Capture the cell that displays the provided text and extract its (x, y) central coordinate. 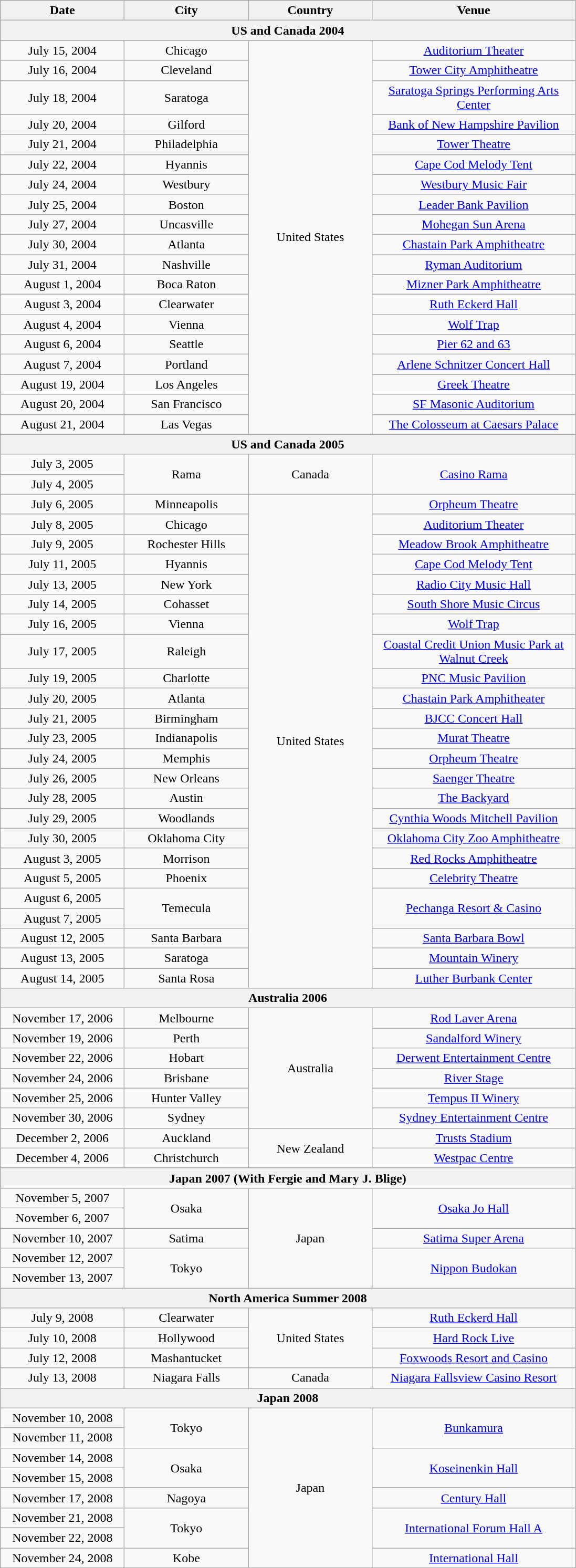
Westpac Centre (474, 1158)
August 19, 2004 (62, 384)
July 4, 2005 (62, 484)
Birmingham (186, 718)
Luther Burbank Center (474, 978)
August 12, 2005 (62, 938)
International Hall (474, 1558)
August 21, 2004 (62, 424)
July 30, 2005 (62, 838)
Santa Barbara Bowl (474, 938)
July 18, 2004 (62, 98)
Radio City Music Hall (474, 584)
July 3, 2005 (62, 464)
Venue (474, 11)
Koseinenkin Hall (474, 1468)
San Francisco (186, 404)
Charlotte (186, 678)
Tower Theatre (474, 144)
Niagara Fallsview Casino Resort (474, 1378)
Greek Theatre (474, 384)
Kobe (186, 1558)
Bunkamura (474, 1428)
Westbury (186, 184)
New Orleans (186, 778)
Japan 2007 (With Fergie and Mary J. Blige) (288, 1178)
July 9, 2008 (62, 1318)
Cohasset (186, 604)
November 11, 2008 (62, 1438)
Leader Bank Pavilion (474, 204)
Australia (310, 1068)
November 10, 2007 (62, 1238)
July 15, 2004 (62, 50)
Country (310, 11)
November 22, 2006 (62, 1058)
November 12, 2007 (62, 1258)
Rochester Hills (186, 544)
Santa Barbara (186, 938)
November 17, 2006 (62, 1018)
Mountain Winery (474, 958)
The Colosseum at Caesars Palace (474, 424)
July 6, 2005 (62, 504)
Foxwoods Resort and Casino (474, 1358)
Murat Theatre (474, 738)
November 10, 2008 (62, 1418)
Seattle (186, 344)
Cynthia Woods Mitchell Pavilion (474, 818)
July 20, 2004 (62, 124)
US and Canada 2005 (288, 444)
August 14, 2005 (62, 978)
Sandalford Winery (474, 1038)
July 11, 2005 (62, 564)
Hobart (186, 1058)
July 10, 2008 (62, 1338)
July 28, 2005 (62, 798)
Gilford (186, 124)
Nagoya (186, 1498)
Mohegan Sun Arena (474, 224)
November 5, 2007 (62, 1198)
Santa Rosa (186, 978)
Red Rocks Amphitheatre (474, 858)
Uncasville (186, 224)
Hunter Valley (186, 1098)
BJCC Concert Hall (474, 718)
November 14, 2008 (62, 1458)
New Zealand (310, 1148)
Tempus II Winery (474, 1098)
July 21, 2004 (62, 144)
Temecula (186, 908)
Satima Super Arena (474, 1238)
August 20, 2004 (62, 404)
Melbourne (186, 1018)
Portland (186, 364)
July 8, 2005 (62, 524)
Minneapolis (186, 504)
Australia 2006 (288, 998)
November 13, 2007 (62, 1278)
July 9, 2005 (62, 544)
PNC Music Pavilion (474, 678)
Perth (186, 1038)
July 22, 2004 (62, 164)
Rama (186, 474)
Raleigh (186, 651)
November 19, 2006 (62, 1038)
July 30, 2004 (62, 244)
July 25, 2004 (62, 204)
Brisbane (186, 1078)
City (186, 11)
Coastal Credit Union Music Park at Walnut Creek (474, 651)
November 17, 2008 (62, 1498)
Christchurch (186, 1158)
Hard Rock Live (474, 1338)
July 24, 2005 (62, 758)
August 1, 2004 (62, 285)
Auckland (186, 1138)
River Stage (474, 1078)
Phoenix (186, 878)
November 30, 2006 (62, 1118)
Trusts Stadium (474, 1138)
Hollywood (186, 1338)
August 3, 2004 (62, 305)
July 13, 2005 (62, 584)
Cleveland (186, 70)
South Shore Music Circus (474, 604)
July 26, 2005 (62, 778)
August 6, 2004 (62, 344)
Japan 2008 (288, 1398)
Sydney (186, 1118)
Indianapolis (186, 738)
August 7, 2004 (62, 364)
July 14, 2005 (62, 604)
Derwent Entertainment Centre (474, 1058)
July 20, 2005 (62, 698)
Westbury Music Fair (474, 184)
July 27, 2004 (62, 224)
July 21, 2005 (62, 718)
July 17, 2005 (62, 651)
Woodlands (186, 818)
Chastain Park Amphitheater (474, 698)
Casino Rama (474, 474)
Century Hall (474, 1498)
Saenger Theatre (474, 778)
July 24, 2004 (62, 184)
December 2, 2006 (62, 1138)
Bank of New Hampshire Pavilion (474, 124)
November 24, 2008 (62, 1558)
Tower City Amphitheatre (474, 70)
November 21, 2008 (62, 1518)
Los Angeles (186, 384)
Nashville (186, 264)
July 16, 2005 (62, 624)
November 22, 2008 (62, 1538)
Pier 62 and 63 (474, 344)
Memphis (186, 758)
SF Masonic Auditorium (474, 404)
July 13, 2008 (62, 1378)
July 19, 2005 (62, 678)
Mizner Park Amphitheatre (474, 285)
Sydney Entertainment Centre (474, 1118)
December 4, 2006 (62, 1158)
November 6, 2007 (62, 1218)
August 3, 2005 (62, 858)
August 5, 2005 (62, 878)
Ryman Auditorium (474, 264)
November 25, 2006 (62, 1098)
International Forum Hall A (474, 1528)
August 6, 2005 (62, 898)
November 15, 2008 (62, 1478)
North America Summer 2008 (288, 1298)
New York (186, 584)
Chastain Park Amphitheatre (474, 244)
Pechanga Resort & Casino (474, 908)
Osaka Jo Hall (474, 1208)
Oklahoma City Zoo Amphitheatre (474, 838)
Mashantucket (186, 1358)
Date (62, 11)
July 31, 2004 (62, 264)
August 13, 2005 (62, 958)
The Backyard (474, 798)
Celebrity Theatre (474, 878)
Boston (186, 204)
Philadelphia (186, 144)
Niagara Falls (186, 1378)
US and Canada 2004 (288, 30)
Oklahoma City (186, 838)
July 16, 2004 (62, 70)
Las Vegas (186, 424)
July 12, 2008 (62, 1358)
Meadow Brook Amphitheatre (474, 544)
Morrison (186, 858)
August 7, 2005 (62, 918)
August 4, 2004 (62, 325)
Rod Laver Arena (474, 1018)
Nippon Budokan (474, 1268)
November 24, 2006 (62, 1078)
Satima (186, 1238)
July 23, 2005 (62, 738)
July 29, 2005 (62, 818)
Saratoga Springs Performing Arts Center (474, 98)
Boca Raton (186, 285)
Austin (186, 798)
Arlene Schnitzer Concert Hall (474, 364)
